Output the (x, y) coordinate of the center of the cell containing the given text.  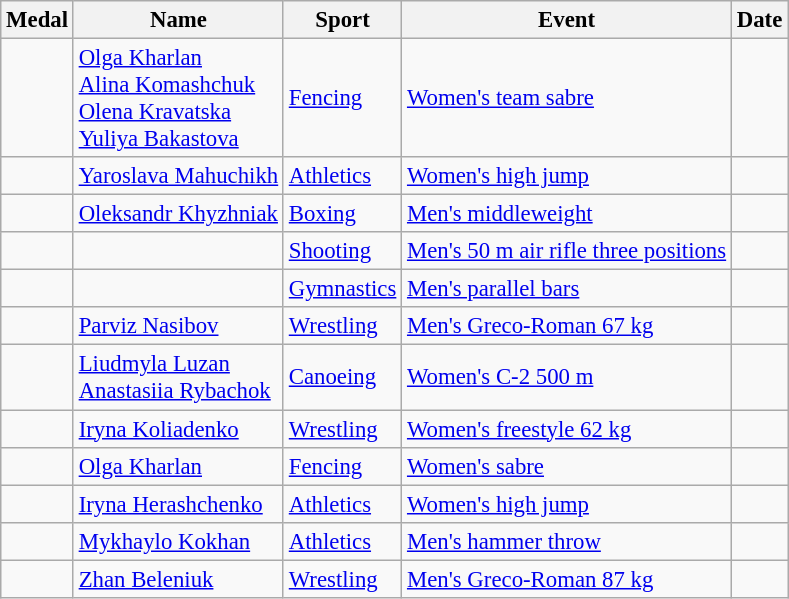
Women's freestyle 62 kg (567, 429)
Boxing (342, 214)
Men's Greco-Roman 87 kg (567, 579)
Women's team sabre (567, 98)
Olga Kharlan (178, 466)
Men's middleweight (567, 214)
Date (759, 20)
Liudmyla LuzanAnastasiia Rybachok (178, 378)
Name (178, 20)
Sport (342, 20)
Men's hammer throw (567, 541)
Men's parallel bars (567, 289)
Canoeing (342, 378)
Gymnastics (342, 289)
Shooting (342, 251)
Iryna Herashchenko (178, 504)
Olga KharlanAlina KomashchukOlena KravatskaYuliya Bakastova (178, 98)
Oleksandr Khyzhniak (178, 214)
Event (567, 20)
Men's Greco-Roman 67 kg (567, 327)
Mykhaylo Kokhan (178, 541)
Yaroslava Mahuchikh (178, 176)
Medal (38, 20)
Iryna Koliadenko (178, 429)
Women's C-2 500 m (567, 378)
Women's sabre (567, 466)
Zhan Beleniuk (178, 579)
Men's 50 m air rifle three positions (567, 251)
Parviz Nasibov (178, 327)
